From the cell containing the given text, extract its center point as [x, y] coordinate. 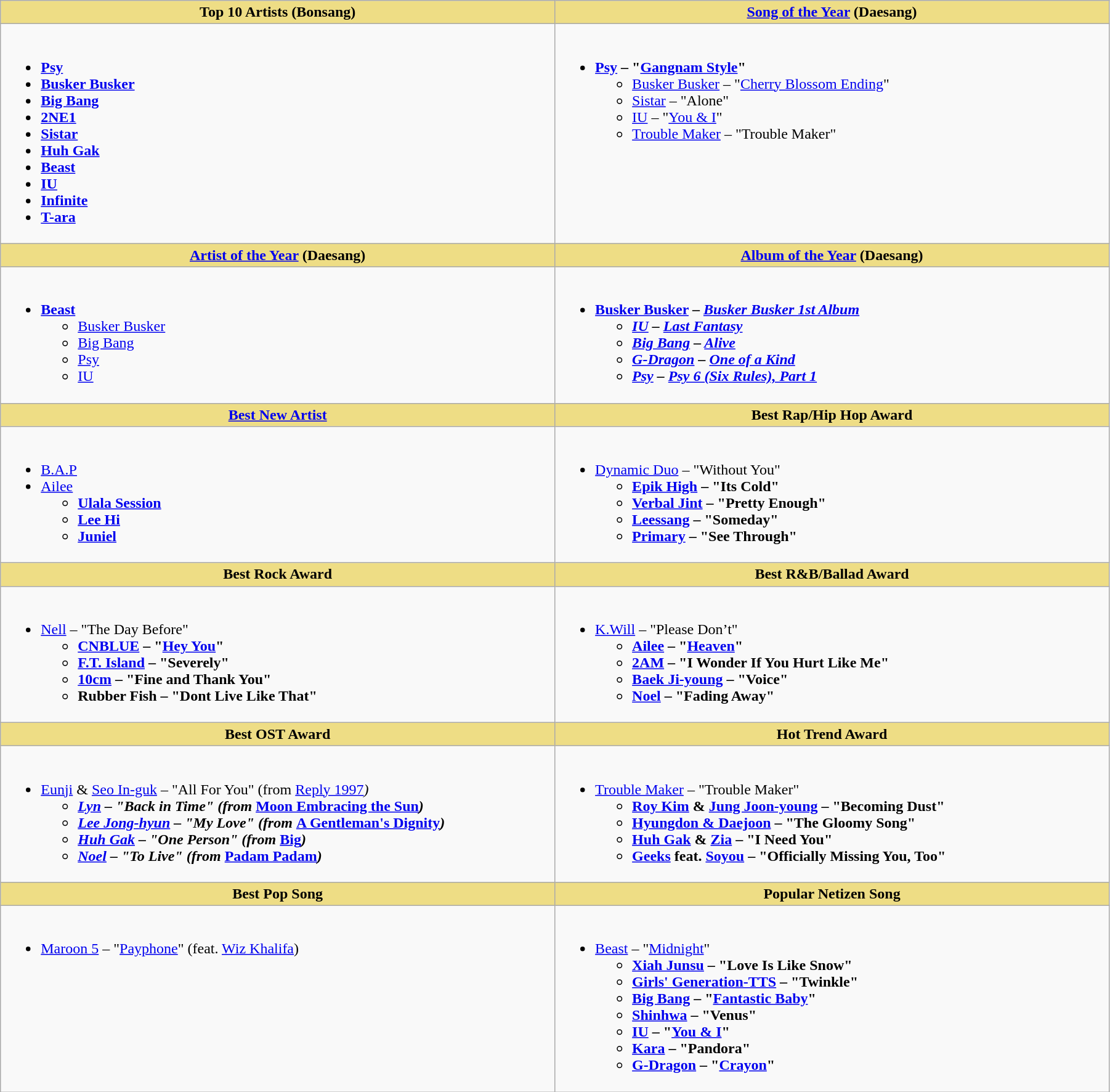
Best Pop Song [278, 894]
Top 10 Artists (Bonsang) [278, 12]
B.A.PAileeUlala SessionLee HiJuniel [278, 494]
BeastBusker BuskerBig BangPsyIU [278, 335]
Best Rap/Hip Hop Award [832, 415]
Best OST Award [278, 734]
PsyBusker BuskerBig Bang2NE1SistarHuh GakBeastIUInfiniteT-ara [278, 134]
Maroon 5 – "Payphone" (feat. Wiz Khalifa) [278, 998]
Hot Trend Award [832, 734]
Best Rock Award [278, 574]
Best New Artist [278, 415]
Artist of the Year (Daesang) [278, 255]
Popular Netizen Song [832, 894]
K.Will – "Please Don’t"Ailee – "Heaven"2AM – "I Wonder If You Hurt Like Me"Baek Ji-young – "Voice"Noel – "Fading Away" [832, 654]
Nell – "The Day Before"CNBLUE – "Hey You"F.T. Island – "Severely"10cm – "Fine and Thank You"Rubber Fish – "Dont Live Like That" [278, 654]
Dynamic Duo – "Without You"Epik High – "Its Cold"Verbal Jint – "Pretty Enough"Leessang – "Someday"Primary – "See Through" [832, 494]
Album of the Year (Daesang) [832, 255]
Song of the Year (Daesang) [832, 12]
Best R&B/Ballad Award [832, 574]
Psy – "Gangnam Style"Busker Busker – "Cherry Blossom Ending"Sistar – "Alone"IU – "You & I"Trouble Maker – "Trouble Maker" [832, 134]
Busker Busker – Busker Busker 1st AlbumIU – Last FantasyBig Bang – AliveG-Dragon – One of a KindPsy – Psy 6 (Six Rules), Part 1 [832, 335]
